Return the (x, y) coordinate for the center point of the cell that contains the specified text.  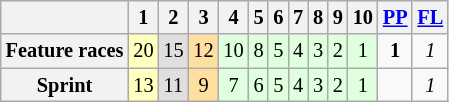
11 (173, 85)
13 (143, 85)
12 (203, 51)
Sprint (65, 85)
20 (143, 51)
15 (173, 51)
Feature races (65, 51)
FL (430, 17)
PP (396, 17)
